Find where the given text appears and provide that cell's center as (X, Y) coordinate. 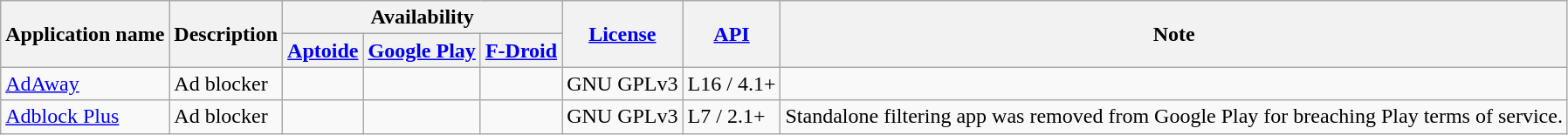
Adblock Plus (86, 117)
AdAway (86, 84)
Application name (86, 34)
Description (226, 34)
API (732, 34)
Availability (423, 17)
Google Play (422, 51)
Note (1173, 34)
Aptoide (323, 51)
Standalone filtering app was removed from Google Play for breaching Play terms of service. (1173, 117)
L16 / 4.1+ (732, 84)
F-Droid (520, 51)
License (622, 34)
L7 / 2.1+ (732, 117)
